Return the [X, Y] coordinate for the center point of the cell that contains the specified text.  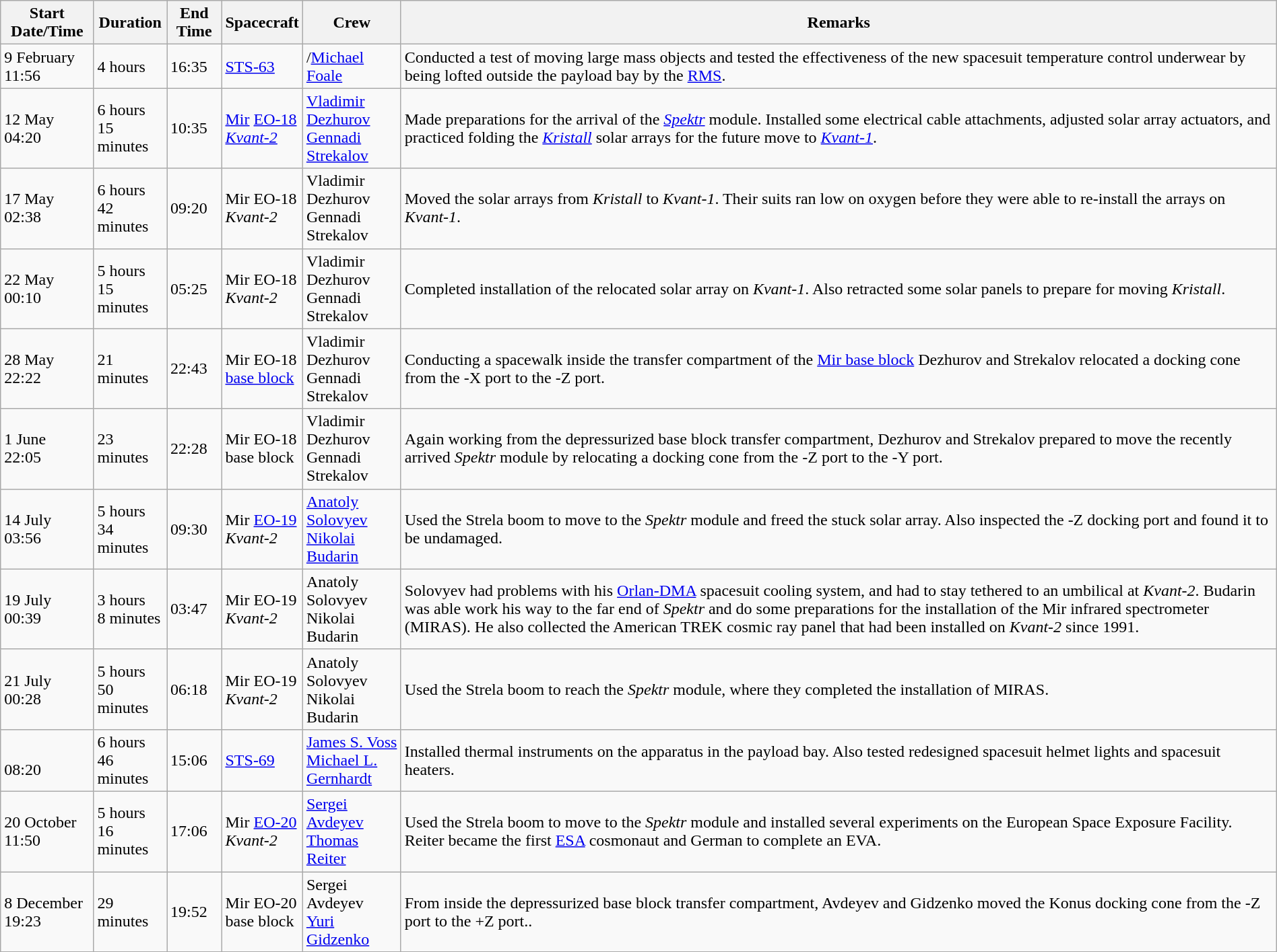
05:25 [194, 288]
Crew [352, 23]
21 July00:28 [47, 689]
09:30 [194, 529]
/Michael Foale [352, 66]
22 May00:10 [47, 288]
5 hours50 minutes [131, 689]
6 hours42 minutes [131, 209]
22:28 [194, 448]
08:20 [47, 760]
17:06 [194, 831]
6 hours15 minutes [131, 128]
6 hours46 minutes [131, 760]
3 hours8 minutes [131, 609]
15:06 [194, 760]
Duration [131, 23]
9 February11:56 [47, 66]
10:35 [194, 128]
03:47 [194, 609]
22:43 [194, 369]
James S. VossMichael L. Gernhardt [352, 760]
Mir EO-20base block [262, 912]
Mir EO-20Kvant-2 [262, 831]
28 May22:22 [47, 369]
Completed installation of the relocated solar array on Kvant-1. Also retracted some solar panels to prepare for moving Kristall. [839, 288]
23 minutes [131, 448]
Moved the solar arrays from Kristall to Kvant-1. Their suits ran low on oxygen before they were able to re-install the arrays on Kvant-1. [839, 209]
From inside the depressurized base block transfer compartment, Avdeyev and Gidzenko moved the Konus docking cone from the -Z port to the +Z port.. [839, 912]
06:18 [194, 689]
Installed thermal instruments on the apparatus in the payload bay. Also tested redesigned spacesuit helmet lights and spacesuit heaters. [839, 760]
12 May04:20 [47, 128]
19:52 [194, 912]
29 minutes [131, 912]
19 July00:39 [47, 609]
14 July03:56 [47, 529]
STS-63 [262, 66]
16:35 [194, 66]
End Time [194, 23]
Start Date/Time [47, 23]
5 hours15 minutes [131, 288]
8 December19:23 [47, 912]
17 May02:38 [47, 209]
Remarks [839, 23]
Used the Strela boom to move to the Spektr module and freed the stuck solar array. Also inspected the -Z docking port and found it to be undamaged. [839, 529]
20 October11:50 [47, 831]
21 minutes [131, 369]
09:20 [194, 209]
Sergei AvdeyevYuri Gidzenko [352, 912]
Sergei AvdeyevThomas Reiter [352, 831]
Spacecraft [262, 23]
1 June22:05 [47, 448]
4 hours [131, 66]
5 hours16 minutes [131, 831]
Used the Strela boom to reach the Spektr module, where they completed the installation of MIRAS. [839, 689]
STS-69 [262, 760]
5 hours34 minutes [131, 529]
